Output the (x, y) coordinate of the center of the cell containing the given text.  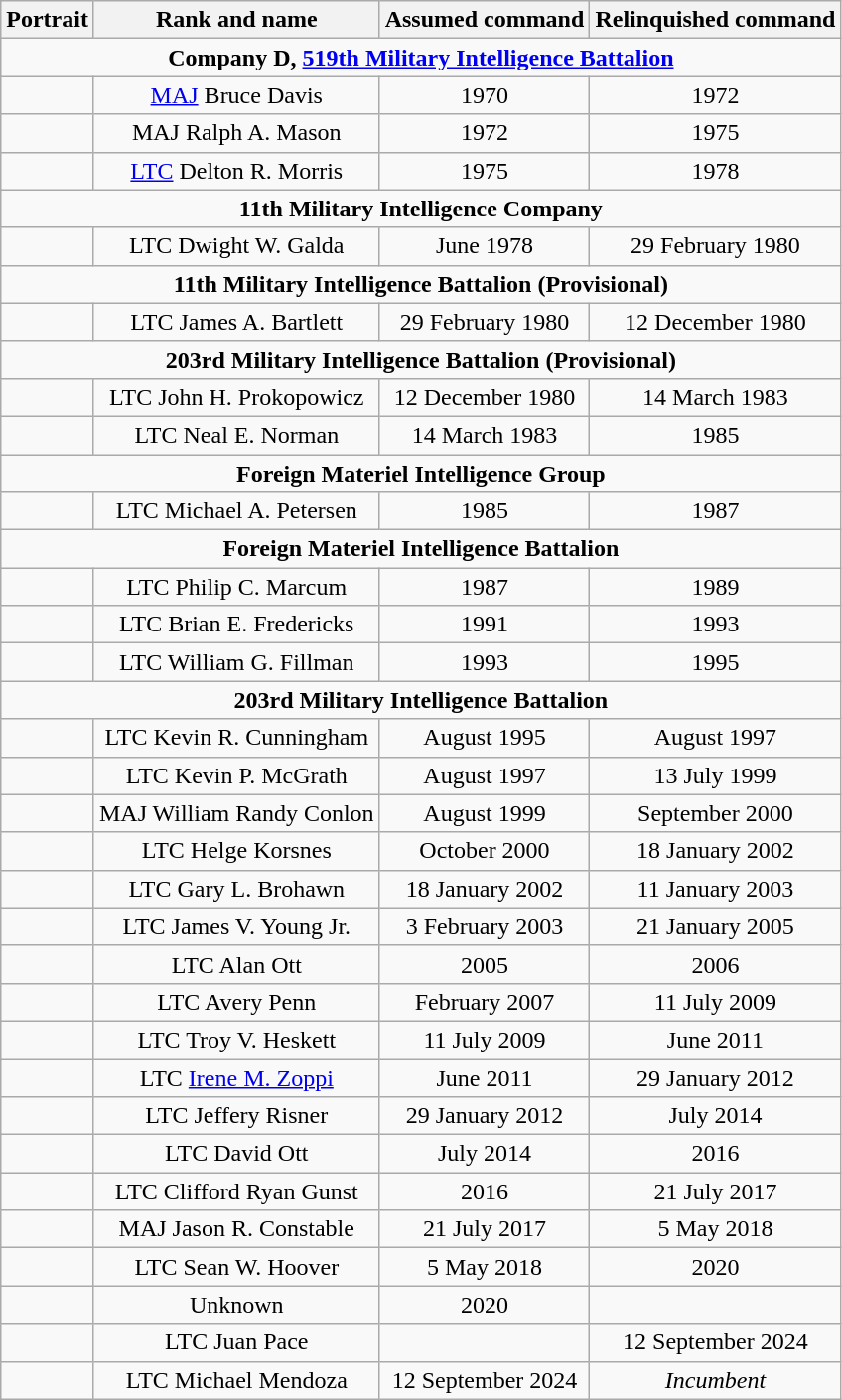
LTC Clifford Ryan Gunst (236, 1191)
Foreign Materiel Intelligence Group (421, 474)
LTC James V. Young Jr. (236, 926)
11th Military Intelligence Company (421, 209)
LTC Avery Penn (236, 1002)
2006 (715, 964)
October 2000 (485, 851)
1989 (715, 587)
MAJ Ralph A. Mason (236, 133)
Assumed command (485, 20)
Relinquished command (715, 20)
203rd Military Intelligence Battalion (Provisional) (421, 359)
21 January 2005 (715, 926)
LTC William G. Fillman (236, 662)
LTC David Ott (236, 1154)
LTC John H. Prokopowicz (236, 397)
1991 (485, 625)
LTC Michael Mendoza (236, 1380)
LTC Irene M. Zoppi (236, 1077)
13 July 1999 (715, 775)
Foreign Materiel Intelligence Battalion (421, 549)
203rd Military Intelligence Battalion (421, 700)
LTC Helge Korsnes (236, 851)
MAJ Bruce Davis (236, 95)
MAJ William Randy Conlon (236, 813)
LTC Troy V. Heskett (236, 1040)
LTC Neal E. Norman (236, 435)
June 1978 (485, 246)
Portrait (48, 20)
LTC Philip C. Marcum (236, 587)
1970 (485, 95)
LTC Kevin R. Cunningham (236, 738)
February 2007 (485, 1002)
LTC Juan Pace (236, 1342)
LTC Brian E. Fredericks (236, 625)
LTC Delton R. Morris (236, 171)
11th Military Intelligence Battalion (Provisional) (421, 284)
LTC Gary L. Brohawn (236, 889)
Unknown (236, 1305)
2005 (485, 964)
LTC Kevin P. McGrath (236, 775)
1995 (715, 662)
11 January 2003 (715, 889)
LTC Jeffery Risner (236, 1116)
August 1995 (485, 738)
Incumbent (715, 1380)
LTC Sean W. Hoover (236, 1267)
3 February 2003 (485, 926)
1978 (715, 171)
MAJ Jason R. Constable (236, 1229)
LTC James A. Bartlett (236, 322)
LTC Michael A. Petersen (236, 511)
September 2000 (715, 813)
LTC Alan Ott (236, 964)
LTC Dwight W. Galda (236, 246)
August 1999 (485, 813)
Rank and name (236, 20)
Company D, 519th Military Intelligence Battalion (421, 58)
